Identify which cell holds the provided text, then report its [X, Y] central coordinate. 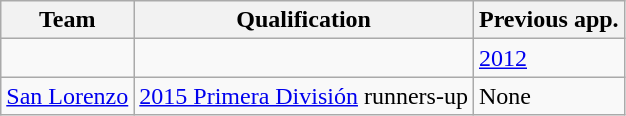
San Lorenzo [68, 96]
2012 [548, 58]
Team [68, 20]
2015 Primera División runners-up [304, 96]
None [548, 96]
Qualification [304, 20]
Previous app. [548, 20]
